Extract the (X, Y) coordinate from the center of the cell holding the provided text.  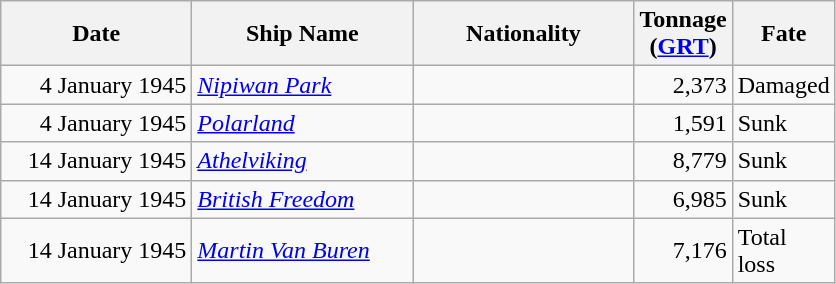
6,985 (683, 199)
Tonnage (GRT) (683, 34)
Total loss (784, 250)
Athelviking (302, 161)
1,591 (683, 123)
8,779 (683, 161)
Polarland (302, 123)
7,176 (683, 250)
2,373 (683, 85)
Martin Van Buren (302, 250)
Damaged (784, 85)
Nipiwan Park (302, 85)
Fate (784, 34)
British Freedom (302, 199)
Date (96, 34)
Ship Name (302, 34)
Nationality (524, 34)
